Provide the (x, y) coordinate of the cell's center where the given text is located.  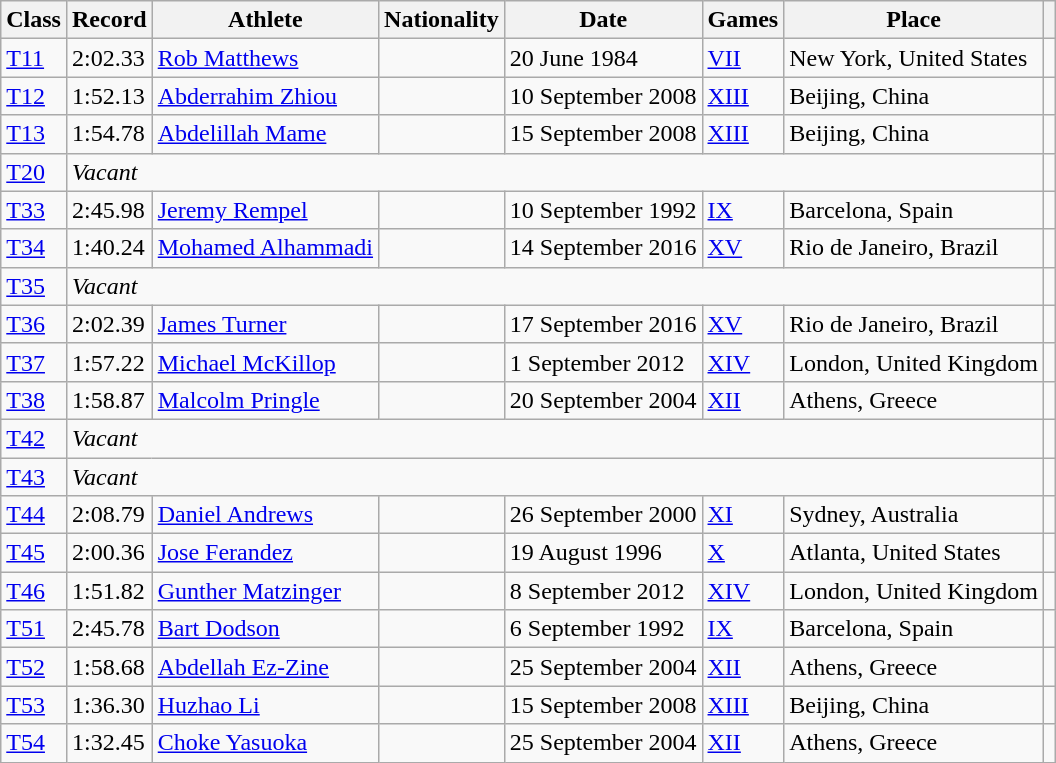
Abdellah Ez-Zine (265, 667)
2:08.79 (109, 515)
2:00.36 (109, 553)
2:45.78 (109, 629)
20 September 2004 (603, 400)
T54 (34, 743)
2:02.39 (109, 324)
T12 (34, 96)
T35 (34, 286)
T42 (34, 438)
Rob Matthews (265, 58)
XI (743, 515)
Malcolm Pringle (265, 400)
Abderrahim Zhiou (265, 96)
8 September 2012 (603, 591)
Huzhao Li (265, 705)
T11 (34, 58)
1:58.68 (109, 667)
2:45.98 (109, 210)
Place (914, 20)
T46 (34, 591)
6 September 1992 (603, 629)
X (743, 553)
Record (109, 20)
1:52.13 (109, 96)
2:02.33 (109, 58)
T52 (34, 667)
26 September 2000 (603, 515)
Michael McKillop (265, 362)
Mohamed Alhammadi (265, 248)
17 September 2016 (603, 324)
VII (743, 58)
Date (603, 20)
T36 (34, 324)
Sydney, Australia (914, 515)
1:51.82 (109, 591)
Games (743, 20)
1 September 2012 (603, 362)
10 September 2008 (603, 96)
T43 (34, 477)
T37 (34, 362)
Jeremy Rempel (265, 210)
T13 (34, 134)
10 September 1992 (603, 210)
T20 (34, 172)
Class (34, 20)
Atlanta, United States (914, 553)
T44 (34, 515)
Bart Dodson (265, 629)
1:54.78 (109, 134)
Nationality (442, 20)
1:57.22 (109, 362)
1:32.45 (109, 743)
T51 (34, 629)
Choke Yasuoka (265, 743)
Daniel Andrews (265, 515)
T53 (34, 705)
Abdelillah Mame (265, 134)
James Turner (265, 324)
Athlete (265, 20)
19 August 1996 (603, 553)
Jose Ferandez (265, 553)
1:58.87 (109, 400)
New York, United States (914, 58)
T45 (34, 553)
T38 (34, 400)
1:36.30 (109, 705)
14 September 2016 (603, 248)
Gunther Matzinger (265, 591)
T34 (34, 248)
T33 (34, 210)
20 June 1984 (603, 58)
1:40.24 (109, 248)
